Search for the cell housing the specified text and yield its (x, y) center coordinate. 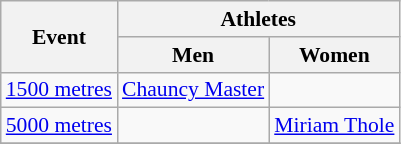
Women (334, 55)
Men (193, 55)
5000 metres (59, 126)
Chauncy Master (193, 90)
Athletes (258, 19)
Event (59, 36)
Miriam Thole (334, 126)
1500 metres (59, 90)
